Find where the given text appears and provide that cell's center as (x, y) coordinate. 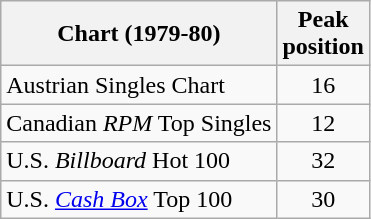
16 (323, 85)
Austrian Singles Chart (139, 85)
Peakposition (323, 34)
12 (323, 123)
U.S. Billboard Hot 100 (139, 161)
Canadian RPM Top Singles (139, 123)
32 (323, 161)
U.S. Cash Box Top 100 (139, 199)
30 (323, 199)
Chart (1979-80) (139, 34)
